Find where the given text appears and provide that cell's center as (X, Y) coordinate. 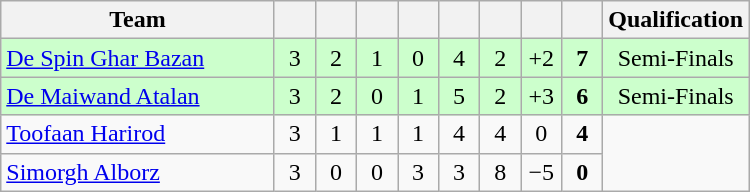
De Maiwand Atalan (138, 96)
6 (582, 96)
Simorgh Alborz (138, 172)
Qualification (676, 20)
Team (138, 20)
+3 (542, 96)
Toofaan Harirod (138, 134)
7 (582, 58)
8 (500, 172)
+2 (542, 58)
5 (460, 96)
De Spin Ghar Bazan (138, 58)
−5 (542, 172)
